Output the [X, Y] coordinate of the center of the cell containing the given text.  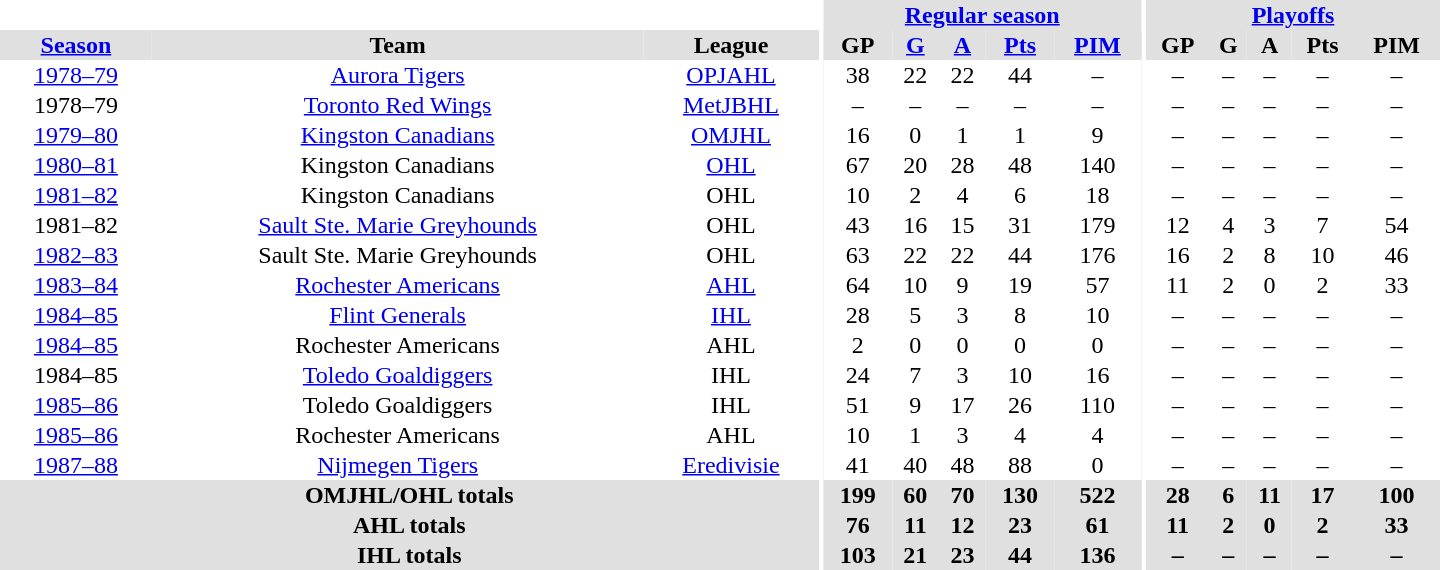
Team [398, 45]
136 [1098, 555]
19 [1020, 285]
20 [916, 165]
Regular season [982, 15]
1982–83 [76, 255]
67 [858, 165]
1979–80 [76, 135]
199 [858, 495]
1980–81 [76, 165]
AHL totals [410, 525]
24 [858, 375]
OMJHL [730, 135]
IHL totals [410, 555]
76 [858, 525]
18 [1098, 195]
63 [858, 255]
26 [1020, 405]
Aurora Tigers [398, 75]
130 [1020, 495]
60 [916, 495]
51 [858, 405]
88 [1020, 465]
140 [1098, 165]
Nijmegen Tigers [398, 465]
40 [916, 465]
Season [76, 45]
43 [858, 225]
5 [916, 315]
110 [1098, 405]
15 [962, 225]
46 [1396, 255]
31 [1020, 225]
League [730, 45]
100 [1396, 495]
179 [1098, 225]
64 [858, 285]
1983–84 [76, 285]
70 [962, 495]
176 [1098, 255]
522 [1098, 495]
57 [1098, 285]
61 [1098, 525]
21 [916, 555]
1987–88 [76, 465]
38 [858, 75]
41 [858, 465]
MetJBHL [730, 105]
Toronto Red Wings [398, 105]
OPJAHL [730, 75]
103 [858, 555]
Eredivisie [730, 465]
OMJHL/OHL totals [410, 495]
Flint Generals [398, 315]
54 [1396, 225]
Playoffs [1293, 15]
